Capture the cell that displays the provided text and extract its [x, y] central coordinate. 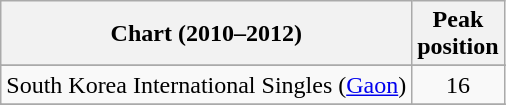
South Korea International Singles (Gaon) [206, 85]
Peakposition [458, 34]
16 [458, 85]
Chart (2010–2012) [206, 34]
